Scan for the cell matching the given text and deliver its (X, Y) coordinate at center. 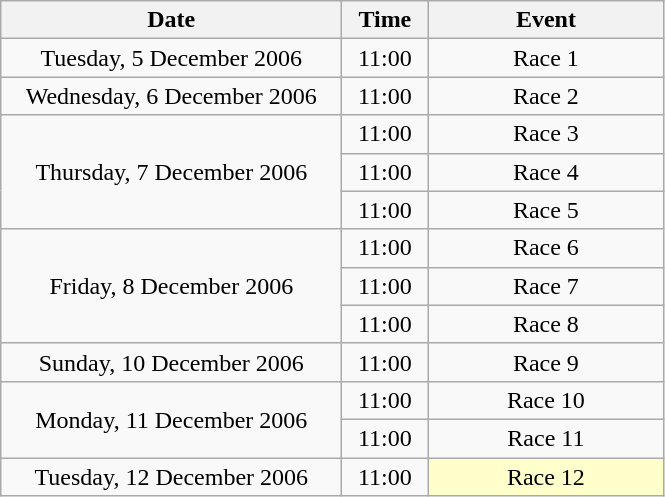
Tuesday, 12 December 2006 (172, 477)
Time (385, 20)
Race 11 (546, 438)
Race 8 (546, 324)
Race 9 (546, 362)
Race 5 (546, 210)
Friday, 8 December 2006 (172, 286)
Race 2 (546, 96)
Race 6 (546, 248)
Date (172, 20)
Event (546, 20)
Race 10 (546, 400)
Thursday, 7 December 2006 (172, 172)
Sunday, 10 December 2006 (172, 362)
Monday, 11 December 2006 (172, 419)
Race 12 (546, 477)
Race 1 (546, 58)
Race 4 (546, 172)
Race 3 (546, 134)
Race 7 (546, 286)
Wednesday, 6 December 2006 (172, 96)
Tuesday, 5 December 2006 (172, 58)
